Extract the (x, y) coordinate from the center of the cell holding the provided text.  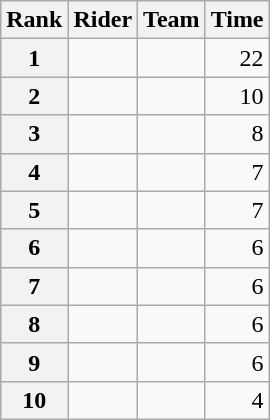
22 (237, 58)
5 (34, 210)
3 (34, 134)
2 (34, 96)
Rank (34, 20)
Team (172, 20)
1 (34, 58)
9 (34, 362)
Rider (103, 20)
Time (237, 20)
